Search for the cell housing the specified text and yield its (x, y) center coordinate. 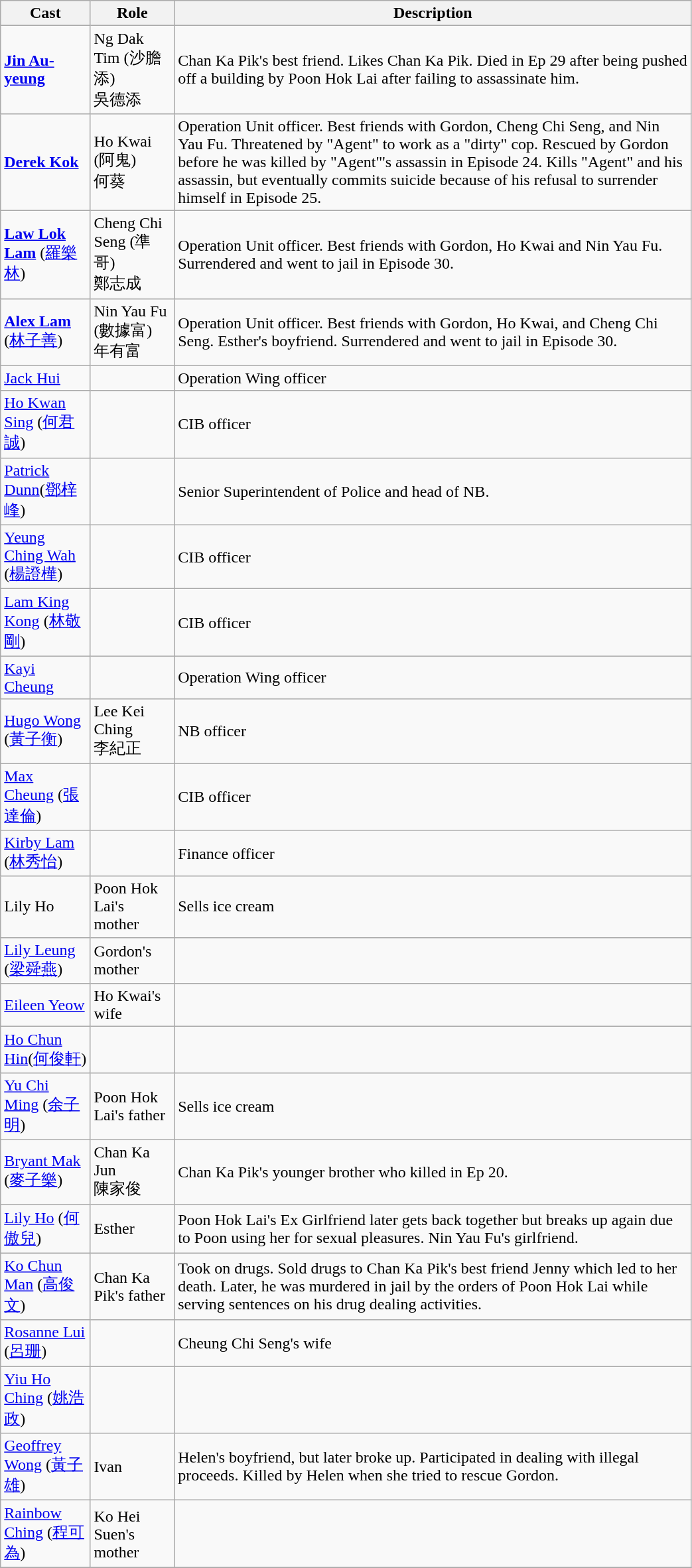
Chan Ka Pik's younger brother who killed in Ep 20. (433, 1171)
Lily Leung (梁舜燕) (45, 960)
Yu Chi Ming (余子明) (45, 1106)
Jin Au-yeung (45, 70)
Rainbow Ching (程可為) (45, 1534)
Ho Kwai's wife (133, 1006)
Bryant Mak (麥子樂) (45, 1171)
Law Lok Lam (羅樂林) (45, 255)
Cast (45, 13)
Poon Hok Lai's mother (133, 907)
Rosanne Lui (呂珊) (45, 1343)
Chan Ka Jun陳家俊 (133, 1171)
Kayi Cheung (45, 678)
Role (133, 13)
Ko Hei Suen's mother (133, 1534)
Lee Kei Ching李紀正 (133, 731)
Derek Kok (45, 162)
Senior Superintendent of Police and head of NB. (433, 491)
Yiu Ho Ching (姚浩政) (45, 1400)
Yeung Ching Wah (楊證樺) (45, 557)
Helen's boyfriend, but later broke up. Participated in dealing with illegal proceeds. Killed by Helen when she tried to rescue Gordon. (433, 1467)
Cheng Chi Seng (準哥) 鄭志成 (133, 255)
Chan Ka Pik's father (133, 1287)
Description (433, 13)
Kirby Lam (林秀怡) (45, 854)
Patrick Dunn(鄧梓峰) (45, 491)
Ivan (133, 1467)
Poon Hok Lai's father (133, 1106)
Hugo Wong (黃子衡) (45, 731)
Lam King Kong (林敬剛) (45, 622)
Operation Unit officer. Best friends with Gordon, Ho Kwai, and Cheng Chi Seng. Esther's boyfriend. Surrendered and went to jail in Episode 30. (433, 332)
Operation Unit officer. Best friends with Gordon, Ho Kwai and Nin Yau Fu. Surrendered and went to jail in Episode 30. (433, 255)
Ko Chun Man (高俊文) (45, 1287)
Ho Chun Hin(何俊軒) (45, 1050)
Cheung Chi Seng's wife (433, 1343)
Gordon's mother (133, 960)
Nin Yau Fu (數據富)年有富 (133, 332)
Chan Ka Pik's best friend. Likes Chan Ka Pik. Died in Ep 29 after being pushed off a building by Poon Hok Lai after failing to assassinate him. (433, 70)
Lily Ho (45, 907)
Esther (133, 1228)
Geoffrey Wong (黃子雄) (45, 1467)
Max Cheung (張達倫) (45, 796)
Eileen Yeow (45, 1006)
Ng Dak Tim (沙膽添)吳德添 (133, 70)
Poon Hok Lai's Ex Girlfriend later gets back together but breaks up again due to Poon using her for sexual pleasures. Nin Yau Fu's girlfriend. (433, 1228)
Alex Lam (林子善) (45, 332)
Ho Kwan Sing (何君誠) (45, 425)
Lily Ho (何傲兒) (45, 1228)
Jack Hui (45, 378)
NB officer (433, 731)
Finance officer (433, 854)
Ho Kwai (阿鬼)何葵 (133, 162)
